Determine the [x, y] coordinate at the center of the cell enclosing the given text.  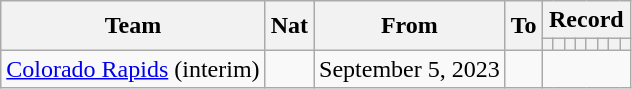
From [410, 26]
Team [133, 26]
Colorado Rapids (interim) [133, 69]
Nat [289, 26]
Record [586, 20]
September 5, 2023 [410, 69]
To [524, 26]
